Return (X, Y) of the center of cell containing provided text 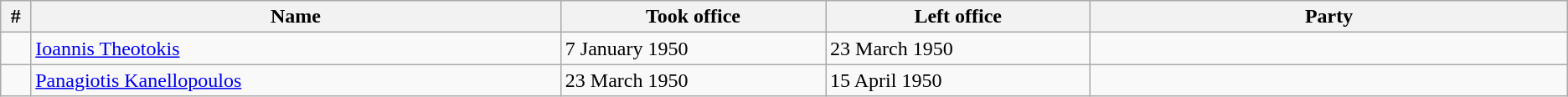
Left office (958, 17)
Name (297, 17)
# (16, 17)
7 January 1950 (693, 48)
Took office (693, 17)
Ioannis Theotokis (297, 48)
Party (1328, 17)
Panagiotis Kanellopoulos (297, 80)
15 April 1950 (958, 80)
